Locate the cell with the specified text and output its [X, Y] center coordinate. 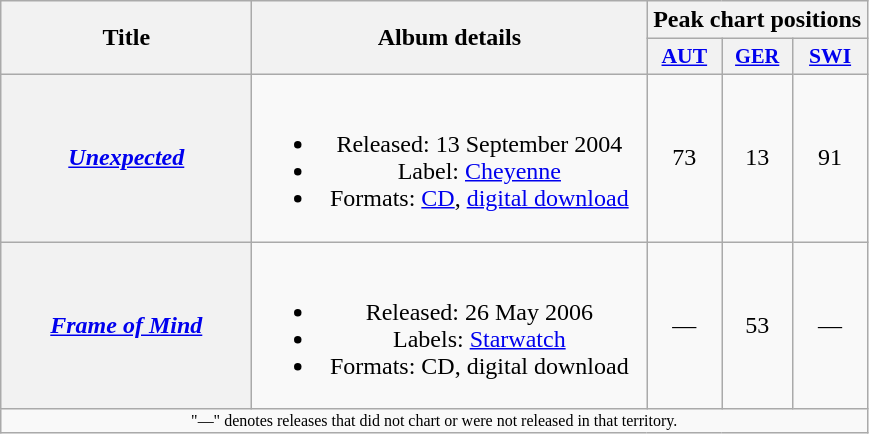
91 [830, 158]
Peak chart positions [758, 20]
Unexpected [126, 158]
AUT [684, 57]
Title [126, 38]
Released: 26 May 2006Labels: StarwatchFormats: CD, digital download [450, 326]
53 [758, 326]
GER [758, 57]
13 [758, 158]
Released: 13 September 2004Label: CheyenneFormats: CD, digital download [450, 158]
Album details [450, 38]
Frame of Mind [126, 326]
SWI [830, 57]
"—" denotes releases that did not chart or were not released in that territory. [434, 421]
73 [684, 158]
